Scan for the cell matching the given text and deliver its (x, y) coordinate at center. 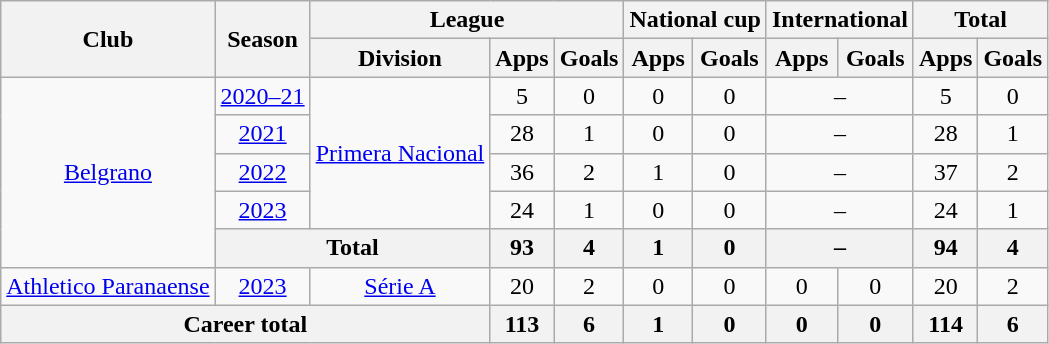
94 (945, 248)
Série A (400, 286)
2020–21 (262, 96)
114 (945, 324)
Division (400, 58)
113 (522, 324)
Athletico Paranaense (108, 286)
Belgrano (108, 172)
2021 (262, 134)
Club (108, 39)
93 (522, 248)
36 (522, 172)
International (840, 20)
2022 (262, 172)
Career total (246, 324)
Season (262, 39)
Primera Nacional (400, 153)
National cup (695, 20)
League (467, 20)
37 (945, 172)
